Detect which cell encompasses the target text, then output its (X, Y) center coordinate. 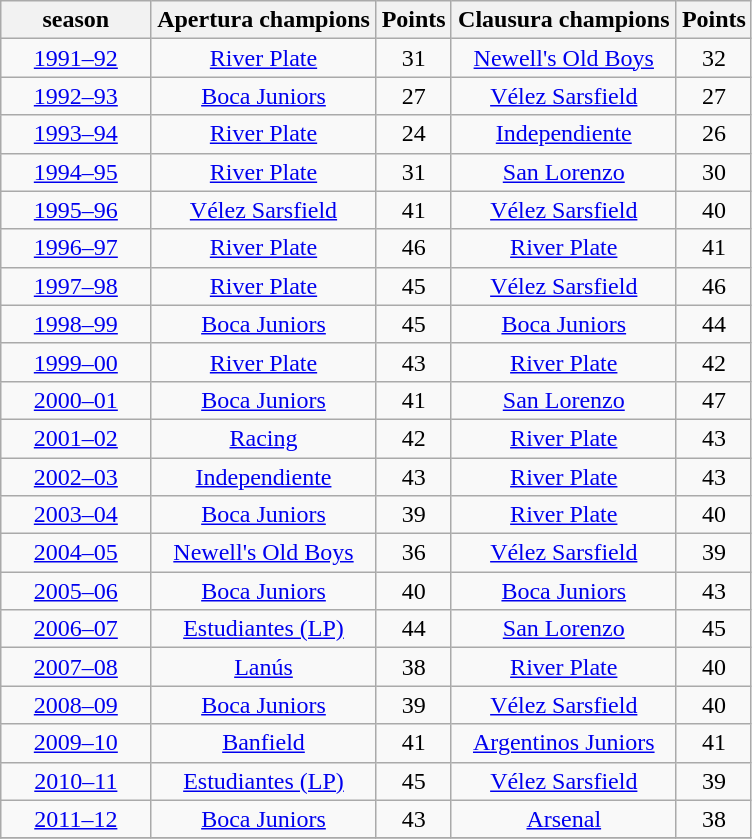
1998–99 (76, 324)
26 (714, 134)
2003–04 (76, 515)
Lanús (264, 667)
2008–09 (76, 705)
36 (414, 553)
2000–01 (76, 400)
season (76, 20)
2001–02 (76, 438)
2006–07 (76, 629)
Apertura champions (264, 20)
2004–05 (76, 553)
47 (714, 400)
30 (714, 172)
1995–96 (76, 210)
2011–12 (76, 819)
1994–95 (76, 172)
24 (414, 134)
1996–97 (76, 248)
32 (714, 58)
1991–92 (76, 58)
1993–94 (76, 134)
2009–10 (76, 743)
2002–03 (76, 477)
Racing (264, 438)
Arsenal (564, 819)
Banfield (264, 743)
Argentinos Juniors (564, 743)
2007–08 (76, 667)
2005–06 (76, 591)
1997–98 (76, 286)
1999–00 (76, 362)
2010–11 (76, 781)
1992–93 (76, 96)
Clausura champions (564, 20)
